Search for the cell housing the specified text and yield its [X, Y] center coordinate. 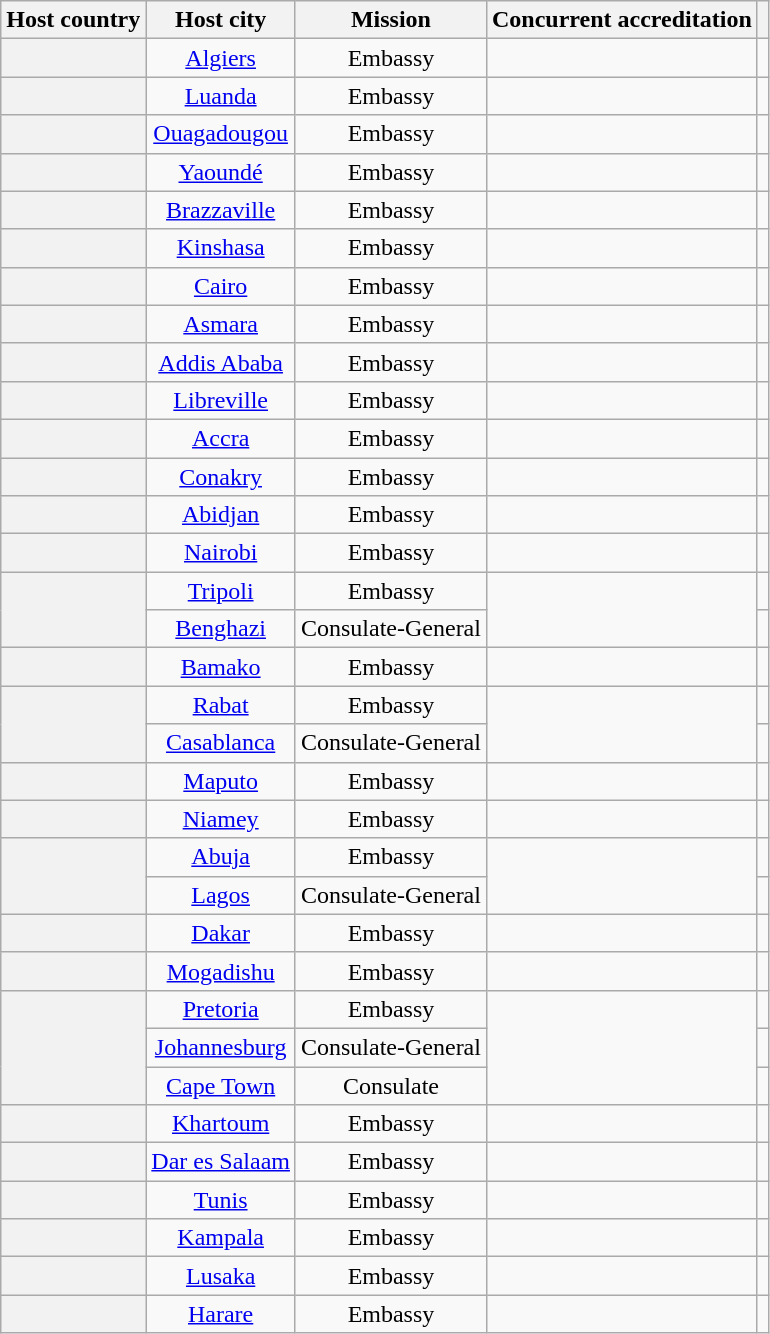
Yaoundé [221, 172]
Lusaka [221, 1276]
Addis Ababa [221, 362]
Mogadishu [221, 971]
Asmara [221, 324]
Libreville [221, 400]
Ouagadougou [221, 134]
Casablanca [221, 743]
Mission [390, 20]
Kampala [221, 1238]
Brazzaville [221, 210]
Consulate [390, 1085]
Abuja [221, 857]
Benghazi [221, 629]
Rabat [221, 705]
Khartoum [221, 1124]
Concurrent accreditation [622, 20]
Cairo [221, 286]
Conakry [221, 477]
Maputo [221, 781]
Bamako [221, 667]
Host country [74, 20]
Johannesburg [221, 1047]
Dar es Salaam [221, 1162]
Accra [221, 438]
Pretoria [221, 1009]
Tunis [221, 1200]
Cape Town [221, 1085]
Host city [221, 20]
Harare [221, 1314]
Luanda [221, 96]
Algiers [221, 58]
Lagos [221, 895]
Dakar [221, 933]
Tripoli [221, 591]
Nairobi [221, 553]
Niamey [221, 819]
Abidjan [221, 515]
Kinshasa [221, 248]
